Identify which cell holds the provided text, then report its (x, y) central coordinate. 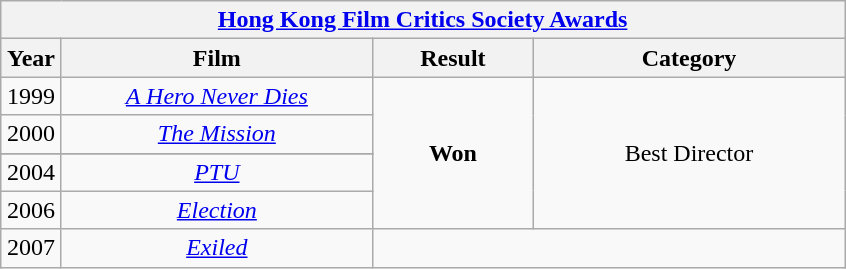
2000 (32, 134)
2004 (32, 172)
2007 (32, 248)
A Hero Never Dies (216, 96)
Election (216, 210)
Result (452, 58)
Film (216, 58)
The Mission (216, 134)
PTU (216, 172)
1999 (32, 96)
Hong Kong Film Critics Society Awards (423, 20)
Exiled (216, 248)
Category (688, 58)
Won (452, 153)
2006 (32, 210)
Year (32, 58)
Best Director (688, 153)
